Determine the (x, y) coordinate at the center of the cell enclosing the given text.  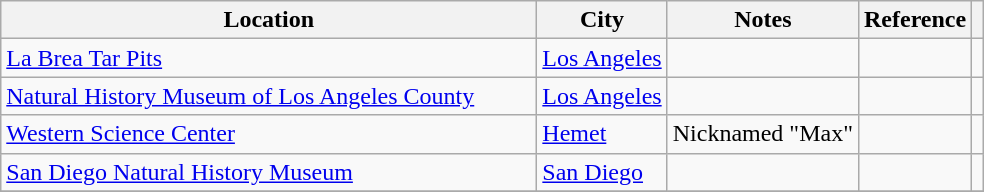
San Diego Natural History Museum (269, 172)
Western Science Center (269, 134)
Reference (914, 20)
Nicknamed "Max" (762, 134)
La Brea Tar Pits (269, 58)
Notes (762, 20)
Hemet (602, 134)
San Diego (602, 172)
City (602, 20)
Natural History Museum of Los Angeles County (269, 96)
Location (269, 20)
